Capture the cell that displays the provided text and extract its [X, Y] central coordinate. 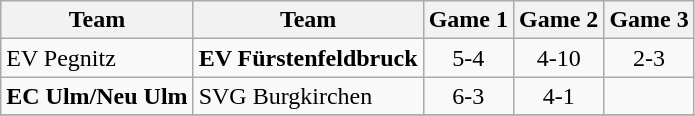
EV Pegnitz [97, 58]
Game 3 [649, 20]
4-1 [558, 96]
Game 2 [558, 20]
Game 1 [468, 20]
SVG Burgkirchen [308, 96]
2-3 [649, 58]
EV Fürstenfeldbruck [308, 58]
EC Ulm/Neu Ulm [97, 96]
4-10 [558, 58]
5-4 [468, 58]
6-3 [468, 96]
